Return [x, y] of the center of cell containing provided text 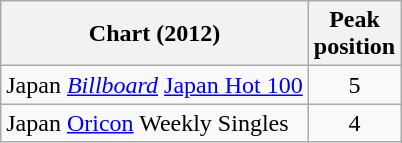
5 [354, 85]
Chart (2012) [155, 34]
4 [354, 123]
Japan Oricon Weekly Singles [155, 123]
Japan Billboard Japan Hot 100 [155, 85]
Peakposition [354, 34]
